Return (X, Y) of the center of cell containing provided text 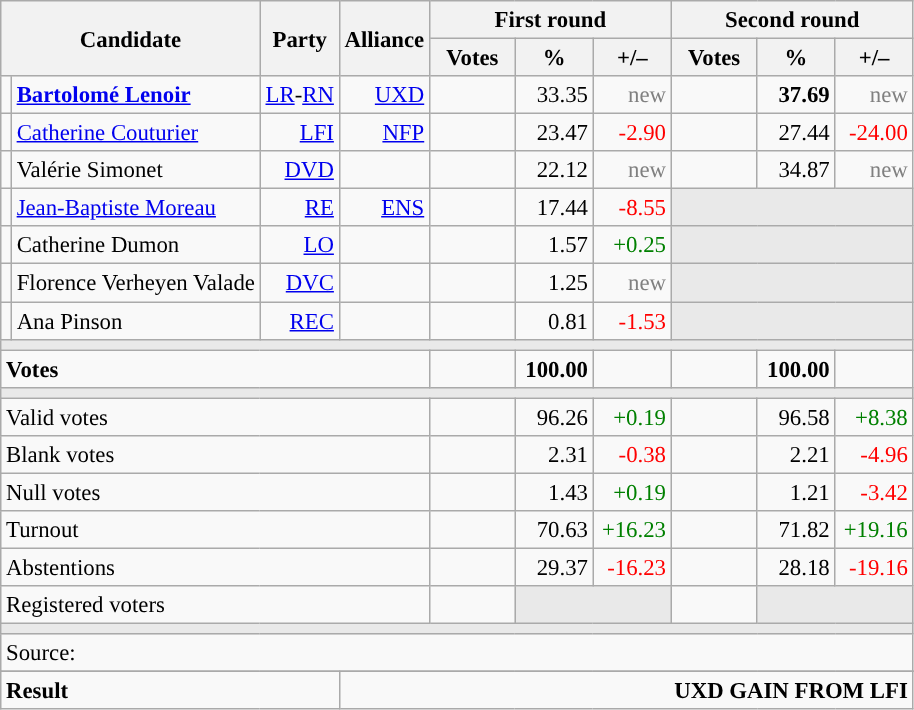
-4.96 (874, 455)
-8.55 (632, 208)
Blank votes (216, 455)
Ana Pinson (136, 321)
+0.25 (632, 245)
34.87 (796, 170)
+16.23 (632, 530)
Abstentions (216, 567)
-0.38 (632, 455)
1.57 (554, 245)
27.44 (796, 133)
1.43 (554, 492)
Registered voters (216, 605)
Party (300, 38)
96.58 (796, 417)
29.37 (554, 567)
-24.00 (874, 133)
Turnout (216, 530)
23.47 (554, 133)
1.21 (796, 492)
Null votes (216, 492)
Result (170, 691)
0.81 (554, 321)
2.21 (796, 455)
DVC (300, 283)
Florence Verheyen Valade (136, 283)
96.26 (554, 417)
LR-RN (300, 95)
Valérie Simonet (136, 170)
Jean-Baptiste Moreau (136, 208)
UXD (384, 95)
17.44 (554, 208)
Source: (457, 653)
2.31 (554, 455)
-2.90 (632, 133)
-19.16 (874, 567)
33.35 (554, 95)
REC (300, 321)
-16.23 (632, 567)
+8.38 (874, 417)
22.12 (554, 170)
Catherine Dumon (136, 245)
Alliance (384, 38)
+19.16 (874, 530)
70.63 (554, 530)
LFI (300, 133)
-3.42 (874, 492)
Valid votes (216, 417)
Catherine Couturier (136, 133)
RE (300, 208)
NFP (384, 133)
First round (551, 20)
1.25 (554, 283)
Second round (792, 20)
DVD (300, 170)
37.69 (796, 95)
LO (300, 245)
71.82 (796, 530)
ENS (384, 208)
-1.53 (632, 321)
28.18 (796, 567)
UXD GAIN FROM LFI (626, 691)
Bartolomé Lenoir (136, 95)
Candidate (130, 38)
